Output the (X, Y) coordinate of the center of the cell containing the given text.  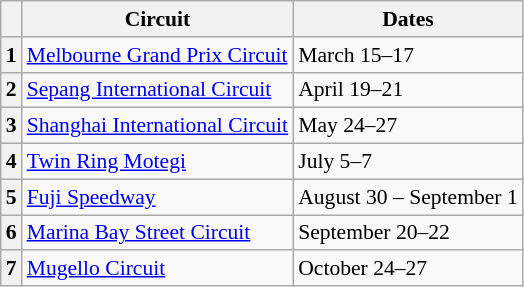
5 (12, 197)
Sepang International Circuit (158, 90)
May 24–27 (408, 126)
Fuji Speedway (158, 197)
Marina Bay Street Circuit (158, 233)
September 20–22 (408, 233)
3 (12, 126)
Dates (408, 19)
Circuit (158, 19)
July 5–7 (408, 162)
March 15–17 (408, 55)
4 (12, 162)
October 24–27 (408, 269)
6 (12, 233)
Mugello Circuit (158, 269)
2 (12, 90)
Twin Ring Motegi (158, 162)
Shanghai International Circuit (158, 126)
1 (12, 55)
Melbourne Grand Prix Circuit (158, 55)
7 (12, 269)
April 19–21 (408, 90)
August 30 – September 1 (408, 197)
